Scan for the cell matching the given text and deliver its [X, Y] coordinate at center. 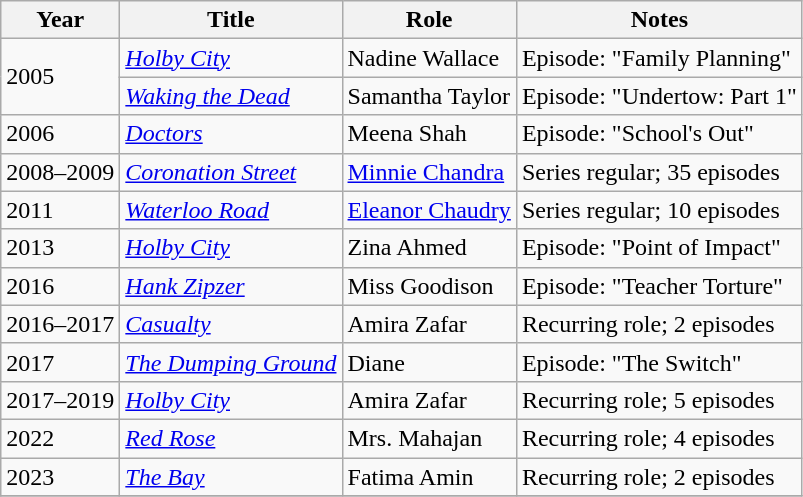
Eleanor Chaudry [429, 210]
Doctors [231, 134]
Casualty [231, 324]
Waterloo Road [231, 210]
2005 [60, 77]
Episode: "The Switch" [659, 362]
2013 [60, 248]
2006 [60, 134]
Waking the Dead [231, 96]
Samantha Taylor [429, 96]
2023 [60, 477]
2011 [60, 210]
Diane [429, 362]
Red Rose [231, 438]
2022 [60, 438]
Episode: "Teacher Torture" [659, 286]
Episode: "Family Planning" [659, 58]
The Bay [231, 477]
Series regular; 10 episodes [659, 210]
Role [429, 20]
Coronation Street [231, 172]
Hank Zipzer [231, 286]
Recurring role; 5 episodes [659, 400]
Minnie Chandra [429, 172]
Series regular; 35 episodes [659, 172]
Episode: "Point of Impact" [659, 248]
2016–2017 [60, 324]
2016 [60, 286]
Episode: "School's Out" [659, 134]
Notes [659, 20]
Recurring role; 4 episodes [659, 438]
2017 [60, 362]
2008–2009 [60, 172]
2017–2019 [60, 400]
Title [231, 20]
Mrs. Mahajan [429, 438]
The Dumping Ground [231, 362]
Zina Ahmed [429, 248]
Miss Goodison [429, 286]
Episode: "Undertow: Part 1" [659, 96]
Year [60, 20]
Meena Shah [429, 134]
Nadine Wallace [429, 58]
Fatima Amin [429, 477]
